Locate the cell with the specified text and output its [X, Y] center coordinate. 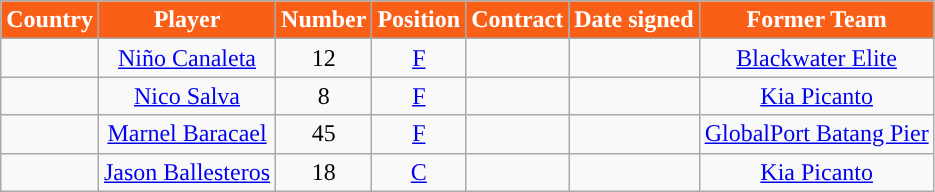
Number [324, 20]
Position [419, 20]
18 [324, 172]
Marnel Baracael [186, 134]
GlobalPort Batang Pier [816, 134]
45 [324, 134]
Former Team [816, 20]
8 [324, 96]
Blackwater Elite [816, 58]
Contract [518, 20]
Player [186, 20]
Niño Canaleta [186, 58]
12 [324, 58]
C [419, 172]
Country [50, 20]
Nico Salva [186, 96]
Date signed [634, 20]
Jason Ballesteros [186, 172]
